Locate the cell with the specified text and output its (X, Y) center coordinate. 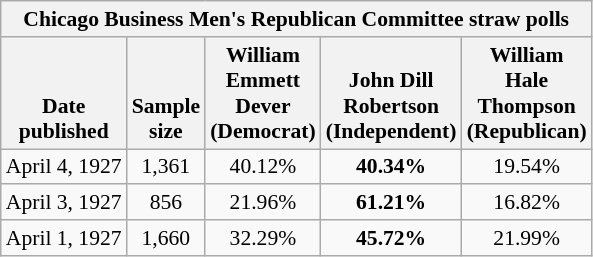
1,660 (166, 238)
John Dill Robertson(Independent) (392, 93)
Samplesize (166, 93)
40.34% (392, 167)
Datepublished (64, 93)
April 4, 1927 (64, 167)
856 (166, 203)
45.72% (392, 238)
April 3, 1927 (64, 203)
April 1, 1927 (64, 238)
16.82% (527, 203)
21.96% (263, 203)
Chicago Business Men's Republican Committee straw polls (296, 19)
19.54% (527, 167)
40.12% (263, 167)
61.21% (392, 203)
21.99% (527, 238)
William Emmett Dever(Democrat) (263, 93)
32.29% (263, 238)
1,361 (166, 167)
William Hale Thompson(Republican) (527, 93)
